Pinpoint the cell where the given text exists, returning its [X, Y] midpoint coordinate. 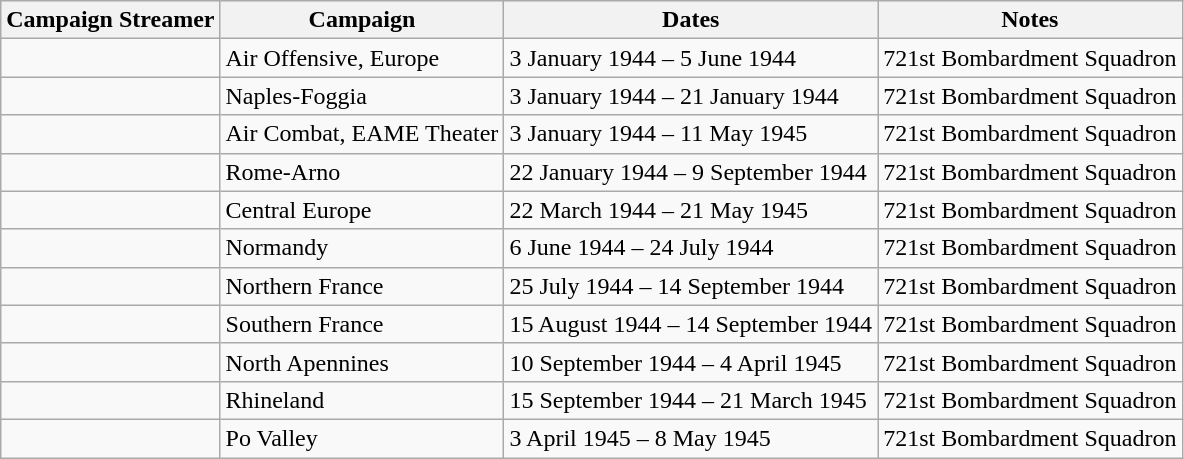
10 September 1944 – 4 April 1945 [691, 362]
Central Europe [362, 210]
22 January 1944 – 9 September 1944 [691, 172]
Dates [691, 20]
Northern France [362, 286]
Naples-Foggia [362, 96]
22 March 1944 – 21 May 1945 [691, 210]
3 January 1944 – 21 January 1944 [691, 96]
Rome-Arno [362, 172]
3 January 1944 – 5 June 1944 [691, 58]
Air Offensive, Europe [362, 58]
Po Valley [362, 438]
6 June 1944 – 24 July 1944 [691, 248]
Notes [1030, 20]
25 July 1944 – 14 September 1944 [691, 286]
Rhineland [362, 400]
3 April 1945 – 8 May 1945 [691, 438]
Campaign [362, 20]
Campaign Streamer [110, 20]
North Apennines [362, 362]
Normandy [362, 248]
3 January 1944 – 11 May 1945 [691, 134]
15 September 1944 – 21 March 1945 [691, 400]
15 August 1944 – 14 September 1944 [691, 324]
Southern France [362, 324]
Air Combat, EAME Theater [362, 134]
